Detect which cell encompasses the target text, then output its [x, y] center coordinate. 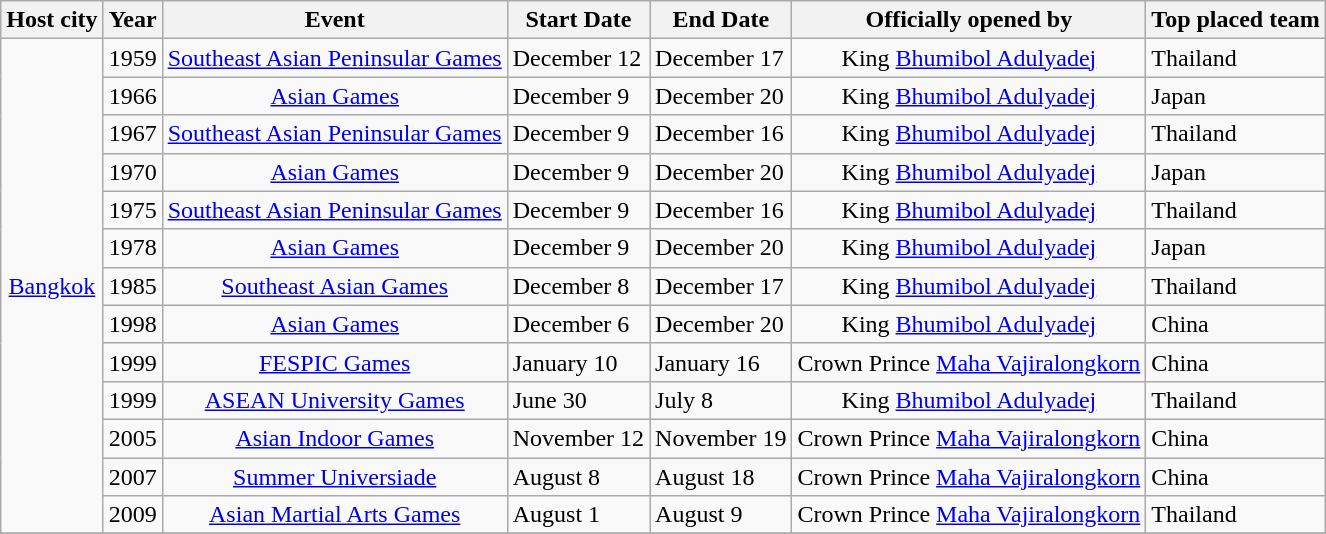
November 19 [721, 438]
End Date [721, 20]
June 30 [578, 400]
Summer Universiade [334, 477]
1970 [132, 172]
Host city [52, 20]
August 1 [578, 515]
1985 [132, 286]
Officially opened by [969, 20]
Southeast Asian Games [334, 286]
December 6 [578, 324]
July 8 [721, 400]
December 8 [578, 286]
Asian Indoor Games [334, 438]
August 8 [578, 477]
ASEAN University Games [334, 400]
Event [334, 20]
1966 [132, 96]
2007 [132, 477]
December 12 [578, 58]
January 10 [578, 362]
1967 [132, 134]
1978 [132, 248]
1998 [132, 324]
Asian Martial Arts Games [334, 515]
Bangkok [52, 286]
August 18 [721, 477]
1959 [132, 58]
Top placed team [1236, 20]
2009 [132, 515]
1975 [132, 210]
January 16 [721, 362]
Year [132, 20]
Start Date [578, 20]
August 9 [721, 515]
2005 [132, 438]
November 12 [578, 438]
FESPIC Games [334, 362]
